Output the [x, y] coordinate of the center of the cell containing the given text.  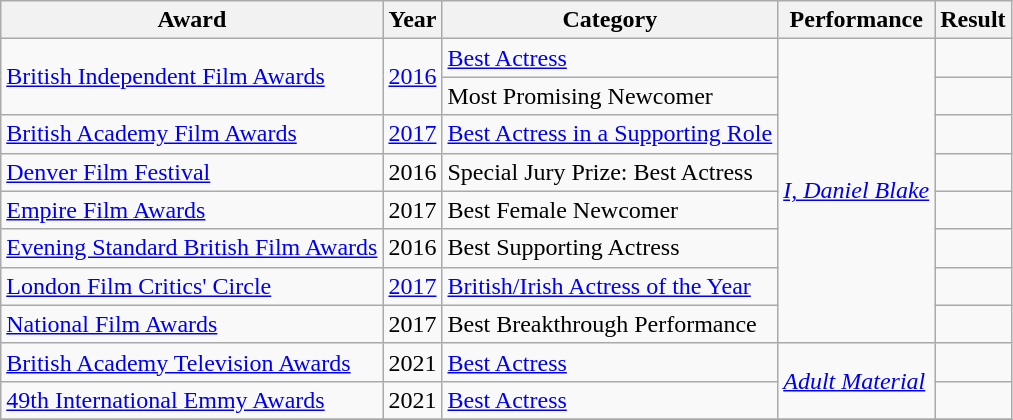
British Academy Film Awards [192, 134]
Special Jury Prize: Best Actress [610, 172]
London Film Critics' Circle [192, 286]
Category [610, 20]
Best Breakthrough Performance [610, 324]
I, Daniel Blake [856, 191]
Award [192, 20]
Performance [856, 20]
National Film Awards [192, 324]
Denver Film Festival [192, 172]
Empire Film Awards [192, 210]
Adult Material [856, 381]
Best Female Newcomer [610, 210]
British Academy Television Awards [192, 362]
Result [973, 20]
Best Supporting Actress [610, 248]
Evening Standard British Film Awards [192, 248]
Most Promising Newcomer [610, 96]
49th International Emmy Awards [192, 400]
Best Actress in a Supporting Role [610, 134]
British/Irish Actress of the Year [610, 286]
British Independent Film Awards [192, 77]
Year [412, 20]
